For the text-containing cell, return its midpoint in [X, Y] coordinate format. 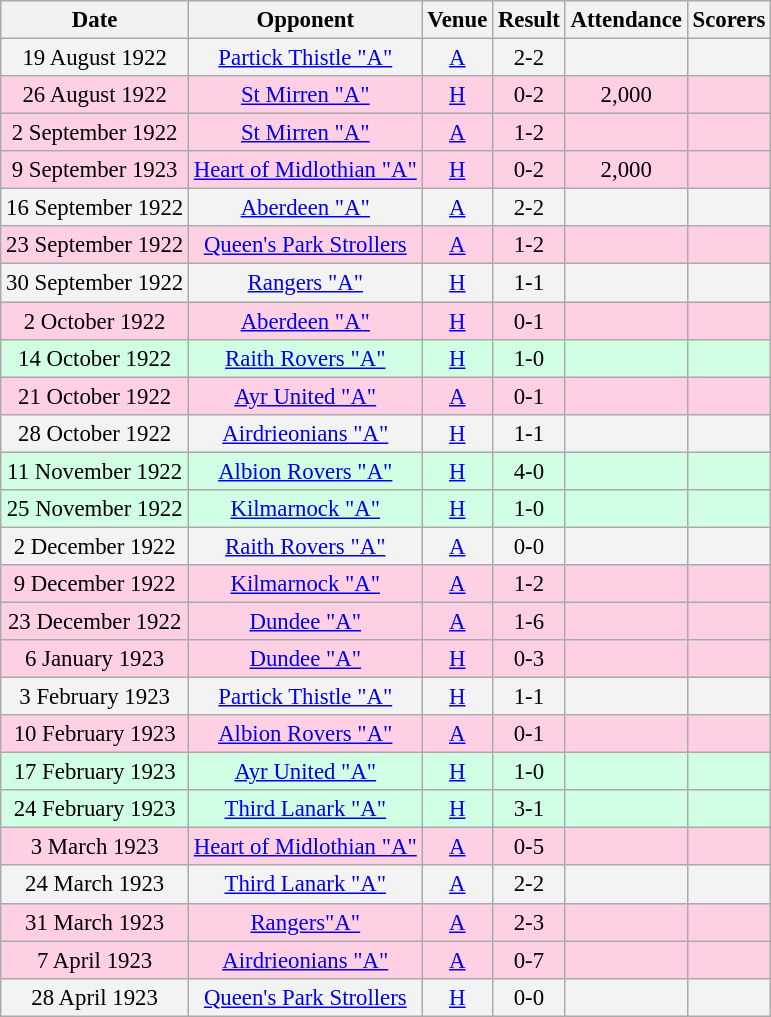
31 March 1923 [95, 922]
21 October 1922 [95, 396]
Scorers [729, 20]
3-1 [530, 809]
11 November 1922 [95, 471]
1-6 [530, 621]
26 August 1922 [95, 95]
6 January 1923 [95, 659]
28 October 1922 [95, 433]
9 December 1922 [95, 584]
2 October 1922 [95, 321]
30 September 1922 [95, 283]
0-5 [530, 847]
9 September 1923 [95, 170]
3 March 1923 [95, 847]
Rangers "A" [306, 283]
4-0 [530, 471]
7 April 1923 [95, 960]
Opponent [306, 20]
2 September 1922 [95, 133]
Result [530, 20]
14 October 1922 [95, 358]
3 February 1923 [95, 697]
0-3 [530, 659]
2-3 [530, 922]
Venue [458, 20]
0-7 [530, 960]
24 February 1923 [95, 809]
23 December 1922 [95, 621]
16 September 1922 [95, 208]
Date [95, 20]
10 February 1923 [95, 734]
28 April 1923 [95, 997]
17 February 1923 [95, 772]
Attendance [626, 20]
23 September 1922 [95, 245]
19 August 1922 [95, 58]
2 December 1922 [95, 546]
25 November 1922 [95, 509]
24 March 1923 [95, 885]
Rangers"A" [306, 922]
